Determine the (x, y) coordinate at the center of the cell enclosing the given text.  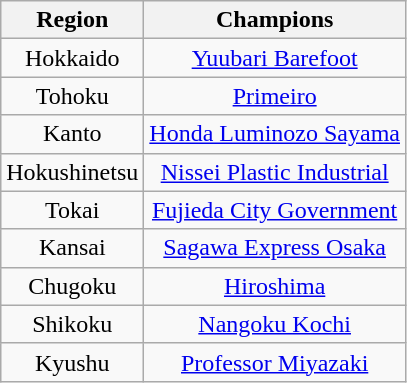
Hokkaido (72, 58)
Chugoku (72, 286)
Region (72, 20)
Hiroshima (275, 286)
Kanto (72, 134)
Honda Luminozo Sayama (275, 134)
Tohoku (72, 96)
Hokushinetsu (72, 172)
Kansai (72, 248)
Nissei Plastic Industrial (275, 172)
Yuubari Barefoot (275, 58)
Shikoku (72, 324)
Fujieda City Government (275, 210)
Professor Miyazaki (275, 362)
Nangoku Kochi (275, 324)
Sagawa Express Osaka (275, 248)
Primeiro (275, 96)
Kyushu (72, 362)
Tokai (72, 210)
Champions (275, 20)
